Provide the [x, y] coordinate of the cell's center where the given text is located.  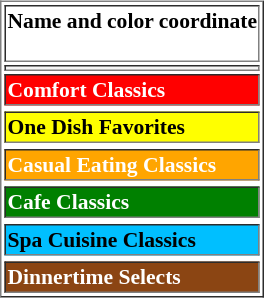
Casual Eating Classics [132, 165]
Dinnertime Selects [132, 278]
Name and color coordinate [132, 34]
Cafe Classics [132, 202]
One Dish Favorites [132, 128]
Spa Cuisine Classics [132, 240]
Comfort Classics [132, 90]
